Locate the cell with the specified text and output its (X, Y) center coordinate. 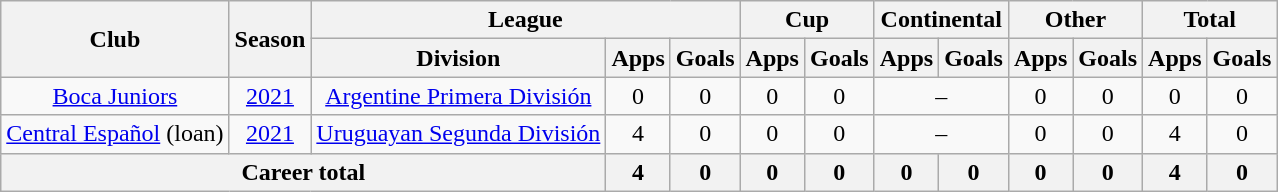
Other (1075, 20)
Argentine Primera División (458, 96)
Cup (807, 20)
Uruguayan Segunda División (458, 134)
Central Español (loan) (115, 134)
Boca Juniors (115, 96)
Season (270, 39)
League (526, 20)
Career total (304, 172)
Club (115, 39)
Continental (941, 20)
Division (458, 58)
Total (1210, 20)
